Provide the (x, y) coordinate of the cell's center where the given text is located.  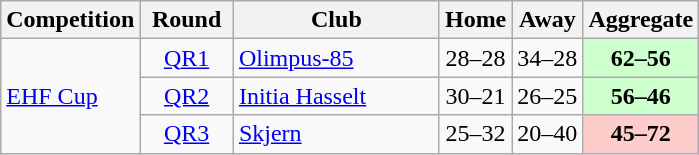
45–72 (641, 134)
30–21 (475, 96)
20–40 (548, 134)
Skjern (336, 134)
EHF Cup (70, 96)
Aggregate (641, 20)
QR1 (187, 58)
56–46 (641, 96)
Round (187, 20)
Club (336, 20)
62–56 (641, 58)
QR2 (187, 96)
Initia Hasselt (336, 96)
Competition (70, 20)
28–28 (475, 58)
Away (548, 20)
25–32 (475, 134)
Olimpus-85 (336, 58)
Home (475, 20)
QR3 (187, 134)
34–28 (548, 58)
26–25 (548, 96)
